Find where the given text appears and provide that cell's center as [X, Y] coordinate. 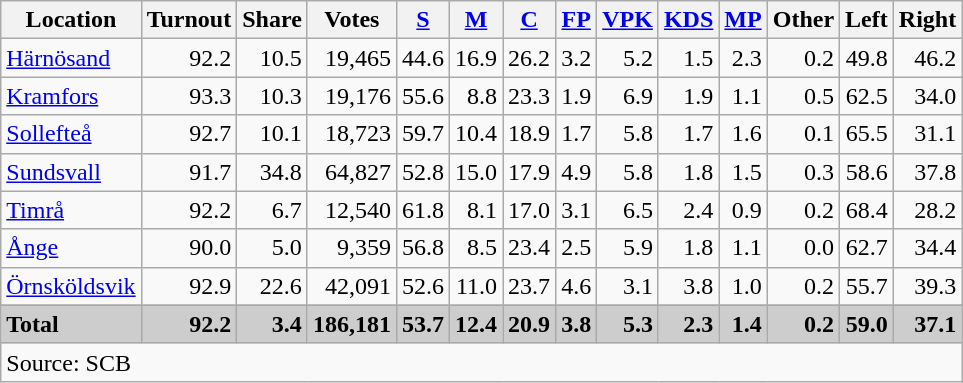
Votes [352, 20]
4.6 [576, 286]
Örnsköldsvik [71, 286]
23.3 [530, 96]
19,465 [352, 58]
55.7 [867, 286]
65.5 [867, 134]
91.7 [189, 172]
92.9 [189, 286]
186,181 [352, 324]
18.9 [530, 134]
0.9 [743, 210]
31.1 [927, 134]
10.5 [272, 58]
6.9 [628, 96]
52.6 [422, 286]
44.6 [422, 58]
0.0 [803, 248]
5.2 [628, 58]
55.6 [422, 96]
3.2 [576, 58]
8.5 [476, 248]
23.7 [530, 286]
Left [867, 20]
28.2 [927, 210]
64,827 [352, 172]
0.5 [803, 96]
46.2 [927, 58]
22.6 [272, 286]
VPK [628, 20]
5.0 [272, 248]
6.7 [272, 210]
11.0 [476, 286]
5.9 [628, 248]
2.4 [688, 210]
26.2 [530, 58]
Other [803, 20]
61.8 [422, 210]
Source: SCB [482, 362]
17.0 [530, 210]
37.1 [927, 324]
42,091 [352, 286]
34.8 [272, 172]
53.7 [422, 324]
52.8 [422, 172]
Total [71, 324]
15.0 [476, 172]
Share [272, 20]
2.5 [576, 248]
Sollefteå [71, 134]
Location [71, 20]
1.6 [743, 134]
10.4 [476, 134]
C [530, 20]
34.4 [927, 248]
Kramfors [71, 96]
34.0 [927, 96]
10.3 [272, 96]
FP [576, 20]
59.0 [867, 324]
1.0 [743, 286]
8.8 [476, 96]
19,176 [352, 96]
Sundsvall [71, 172]
49.8 [867, 58]
20.9 [530, 324]
8.1 [476, 210]
37.8 [927, 172]
Right [927, 20]
3.4 [272, 324]
16.9 [476, 58]
56.8 [422, 248]
Härnösand [71, 58]
1.4 [743, 324]
MP [743, 20]
M [476, 20]
39.3 [927, 286]
Turnout [189, 20]
18,723 [352, 134]
12,540 [352, 210]
6.5 [628, 210]
5.3 [628, 324]
59.7 [422, 134]
Timrå [71, 210]
10.1 [272, 134]
92.7 [189, 134]
23.4 [530, 248]
62.5 [867, 96]
93.3 [189, 96]
Ånge [71, 248]
S [422, 20]
68.4 [867, 210]
0.3 [803, 172]
90.0 [189, 248]
0.1 [803, 134]
58.6 [867, 172]
12.4 [476, 324]
9,359 [352, 248]
KDS [688, 20]
62.7 [867, 248]
17.9 [530, 172]
4.9 [576, 172]
